Find where the given text appears and provide that cell's center as (X, Y) coordinate. 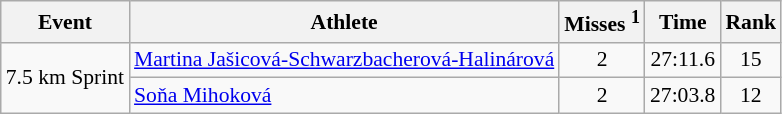
12 (750, 96)
7.5 km Sprint (65, 78)
Athlete (344, 22)
Event (65, 22)
Misses 1 (602, 22)
Time (682, 22)
27:03.8 (682, 96)
15 (750, 60)
Martina Jašicová-Schwarzbacherová-Halinárová (344, 60)
Soňa Mihoková (344, 96)
Rank (750, 22)
27:11.6 (682, 60)
